Output the [X, Y] coordinate of the center of the cell containing the given text.  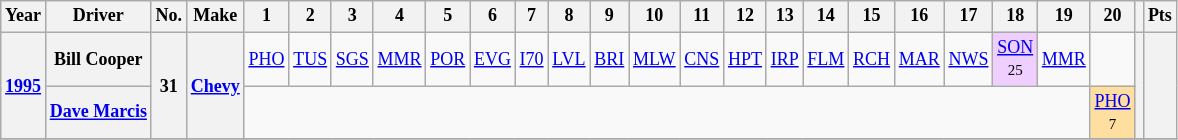
10 [654, 16]
PHO [266, 59]
IRP [784, 59]
11 [702, 16]
EVG [493, 59]
14 [826, 16]
Make [215, 16]
7 [532, 16]
19 [1064, 16]
17 [968, 16]
8 [569, 16]
1 [266, 16]
Chevy [215, 86]
15 [872, 16]
SGS [352, 59]
POR [448, 59]
Dave Marcis [98, 113]
5 [448, 16]
CNS [702, 59]
PHO7 [1112, 113]
FLM [826, 59]
BRI [610, 59]
LVL [569, 59]
NWS [968, 59]
31 [168, 86]
I70 [532, 59]
Pts [1160, 16]
TUS [310, 59]
6 [493, 16]
16 [919, 16]
13 [784, 16]
MLW [654, 59]
3 [352, 16]
Bill Cooper [98, 59]
Year [24, 16]
1995 [24, 86]
Driver [98, 16]
RCH [872, 59]
MAR [919, 59]
HPT [746, 59]
No. [168, 16]
9 [610, 16]
4 [400, 16]
12 [746, 16]
18 [1016, 16]
20 [1112, 16]
SON25 [1016, 59]
2 [310, 16]
